Detect which cell encompasses the target text, then output its [x, y] center coordinate. 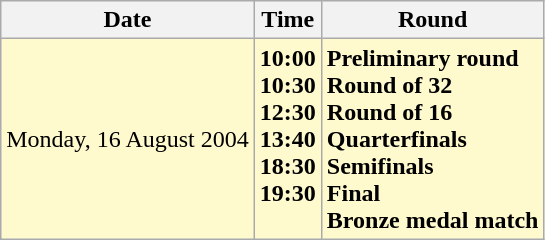
Monday, 16 August 2004 [128, 139]
Date [128, 20]
Round [432, 20]
Time [288, 20]
10:0010:3012:3013:4018:3019:30 [288, 139]
Preliminary roundRound of 32Round of 16QuarterfinalsSemifinalsFinalBronze medal match [432, 139]
